Pinpoint the cell where the given text exists, returning its [x, y] midpoint coordinate. 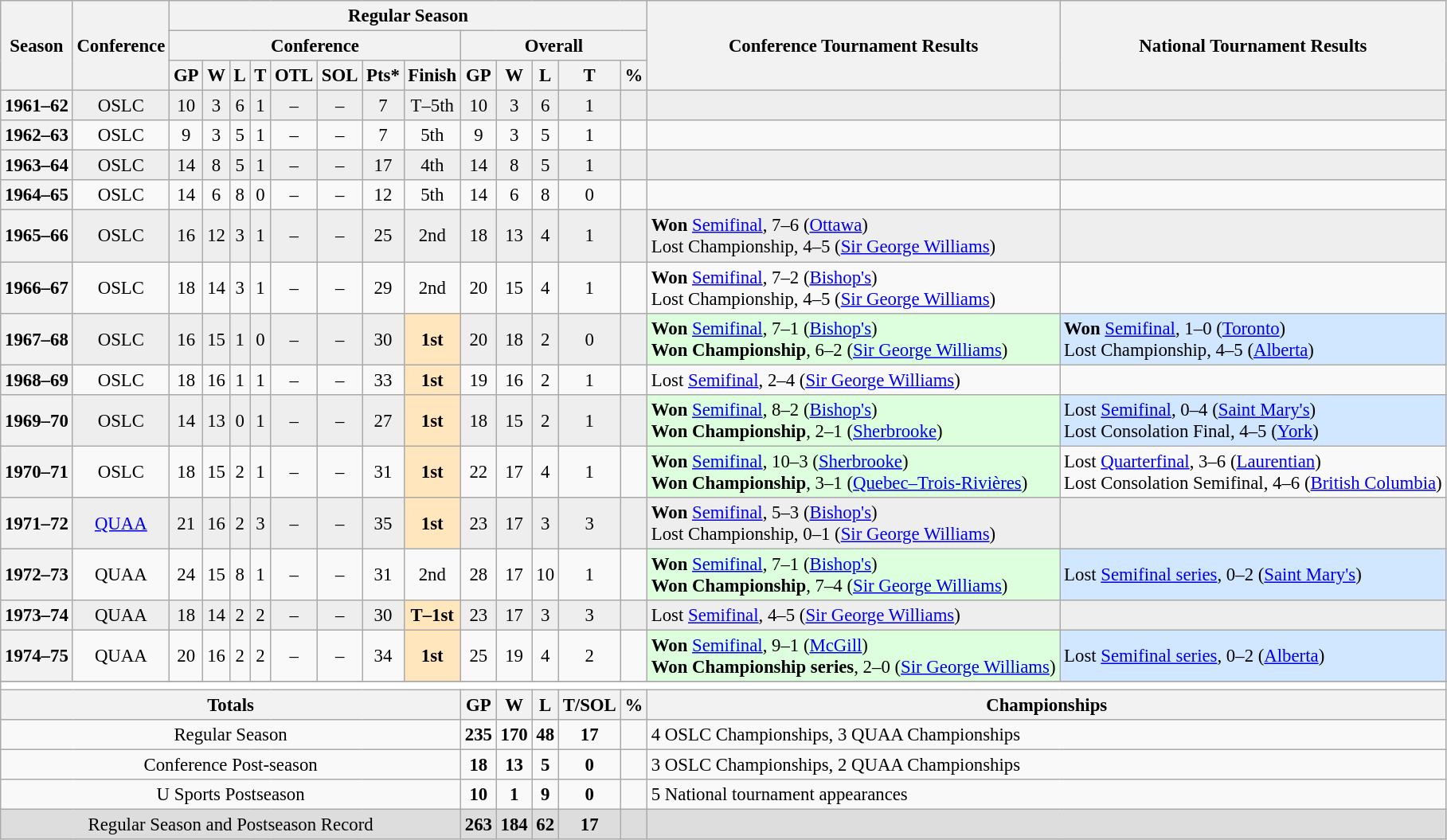
Lost Semifinal series, 0–2 (Saint Mary's) [1253, 575]
Won Semifinal, 8–2 (Bishop's)Won Championship, 2–1 (Sherbrooke) [853, 420]
1973–74 [37, 615]
SOL [340, 76]
Won Semifinal, 9–1 (McGill)Won Championship series, 2–0 (Sir George Williams) [853, 656]
1962–63 [37, 135]
Lost Semifinal, 2–4 (Sir George Williams) [853, 380]
5 National tournament appearances [1046, 795]
Won Semifinal, 7–2 (Bishop's)Lost Championship, 4–5 (Sir George Williams) [853, 288]
Championships [1046, 705]
34 [383, 656]
T–5th [432, 106]
Conference Post-season [231, 765]
4th [432, 166]
62 [545, 825]
Totals [231, 705]
1970–71 [37, 471]
Won Semifinal, 7–1 (Bishop's)Won Championship, 7–4 (Sir George Williams) [853, 575]
33 [383, 380]
1969–70 [37, 420]
Pts* [383, 76]
24 [186, 575]
Overall [553, 46]
1961–62 [37, 106]
Won Semifinal, 1–0 (Toronto)Lost Championship, 4–5 (Alberta) [1253, 339]
235 [478, 735]
Lost Semifinal series, 0–2 (Alberta) [1253, 656]
1967–68 [37, 339]
22 [478, 471]
Regular Season and Postseason Record [231, 825]
28 [478, 575]
1968–69 [37, 380]
Conference Tournament Results [853, 46]
T–1st [432, 615]
3 OSLC Championships, 2 QUAA Championships [1046, 765]
Won Semifinal, 10–3 (Sherbrooke)Won Championship, 3–1 (Quebec–Trois-Rivières) [853, 471]
4 OSLC Championships, 3 QUAA Championships [1046, 735]
T/SOL [589, 705]
Won Semifinal, 7–1 (Bishop's)Won Championship, 6–2 (Sir George Williams) [853, 339]
OTL [295, 76]
Won Semifinal, 5–3 (Bishop's)Lost Championship, 0–1 (Sir George Williams) [853, 524]
1964–65 [37, 195]
1966–67 [37, 288]
21 [186, 524]
48 [545, 735]
170 [514, 735]
Lost Semifinal, 4–5 (Sir George Williams) [853, 615]
Finish [432, 76]
1965–66 [37, 236]
1971–72 [37, 524]
184 [514, 825]
35 [383, 524]
263 [478, 825]
29 [383, 288]
27 [383, 420]
1974–75 [37, 656]
U Sports Postseason [231, 795]
1963–64 [37, 166]
National Tournament Results [1253, 46]
Season [37, 46]
Won Semifinal, 7–6 (Ottawa)Lost Championship, 4–5 (Sir George Williams) [853, 236]
1972–73 [37, 575]
Lost Semifinal, 0–4 (Saint Mary's)Lost Consolation Final, 4–5 (York) [1253, 420]
Lost Quarterfinal, 3–6 (Laurentian)Lost Consolation Semifinal, 4–6 (British Columbia) [1253, 471]
